Scan for the cell matching the given text and deliver its (x, y) coordinate at center. 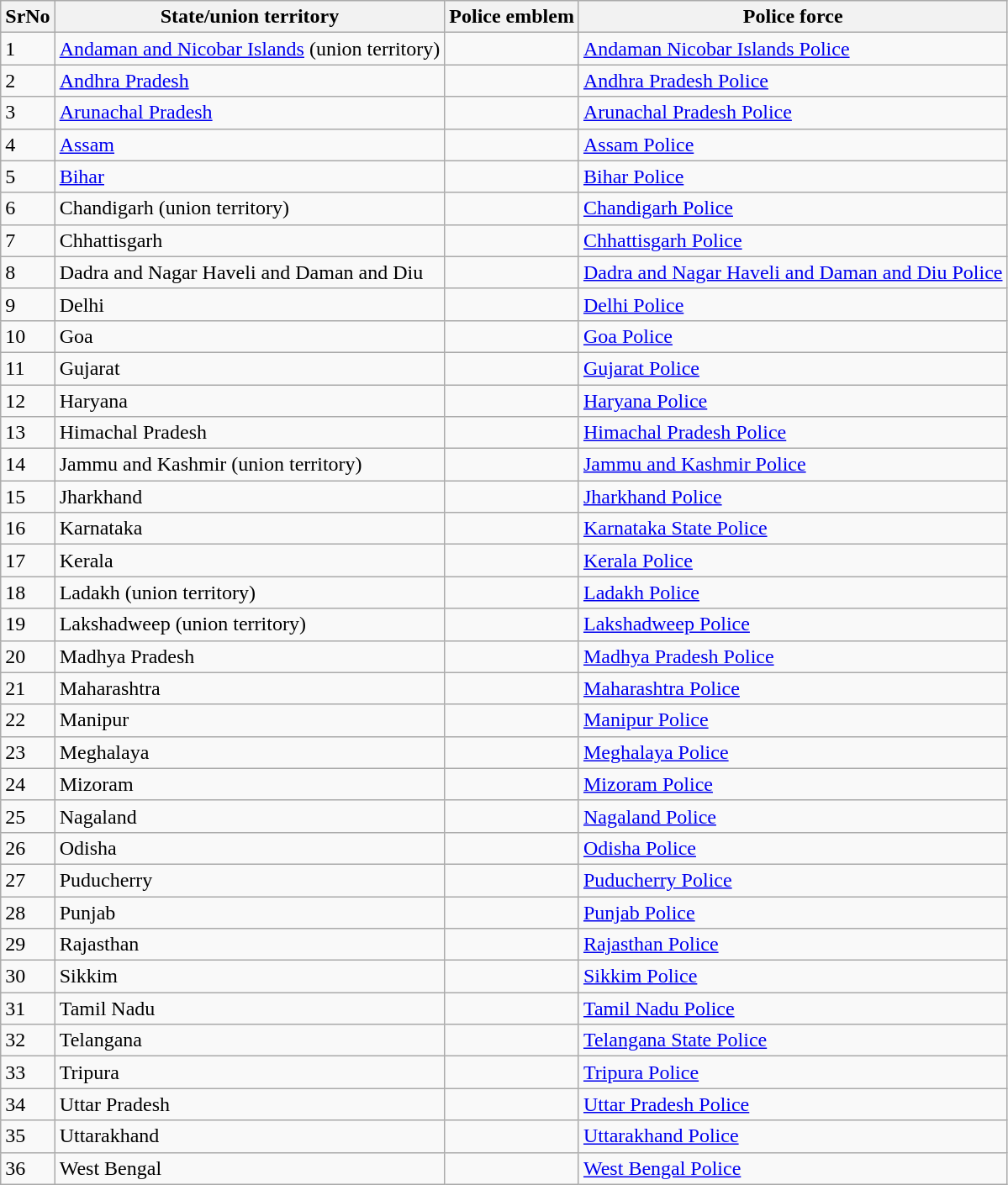
Lakshadweep Police (793, 624)
Karnataka (250, 529)
16 (28, 529)
Jammu and Kashmir (union territory) (250, 465)
Odisha (250, 848)
17 (28, 561)
29 (28, 945)
Assam (250, 145)
Andhra Pradesh Police (793, 81)
Rajasthan (250, 945)
Telangana State Police (793, 1040)
Chandigarh (union territory) (250, 208)
Delhi (250, 304)
9 (28, 304)
West Bengal Police (793, 1168)
21 (28, 688)
Gujarat Police (793, 368)
22 (28, 720)
Meghalaya (250, 752)
7 (28, 240)
West Bengal (250, 1168)
Ladakh (union territory) (250, 592)
Tripura (250, 1072)
23 (28, 752)
Tamil Nadu (250, 1009)
Madhya Pradesh (250, 656)
Telangana (250, 1040)
1 (28, 49)
32 (28, 1040)
Rajasthan Police (793, 945)
Puducherry (250, 880)
19 (28, 624)
Kerala Police (793, 561)
Arunachal Pradesh Police (793, 113)
Police force (793, 17)
Himachal Pradesh (250, 433)
Bihar (250, 176)
Assam Police (793, 145)
13 (28, 433)
Punjab (250, 912)
Uttarakhand Police (793, 1136)
18 (28, 592)
33 (28, 1072)
Nagaland (250, 816)
14 (28, 465)
Mizoram Police (793, 784)
Ladakh Police (793, 592)
Andaman and Nicobar Islands (union territory) (250, 49)
Jammu and Kashmir Police (793, 465)
11 (28, 368)
SrNo (28, 17)
Arunachal Pradesh (250, 113)
26 (28, 848)
Himachal Pradesh Police (793, 433)
Manipur Police (793, 720)
Chhattisgarh Police (793, 240)
Gujarat (250, 368)
28 (28, 912)
8 (28, 272)
35 (28, 1136)
34 (28, 1104)
2 (28, 81)
36 (28, 1168)
Odisha Police (793, 848)
Madhya Pradesh Police (793, 656)
Sikkim (250, 977)
Jharkhand (250, 497)
15 (28, 497)
Haryana (250, 401)
Andaman Nicobar Islands Police (793, 49)
Haryana Police (793, 401)
Chandigarh Police (793, 208)
Police emblem (512, 17)
Goa Police (793, 336)
25 (28, 816)
Uttar Pradesh Police (793, 1104)
5 (28, 176)
27 (28, 880)
Bihar Police (793, 176)
Kerala (250, 561)
Karnataka State Police (793, 529)
Lakshadweep (union territory) (250, 624)
31 (28, 1009)
Mizoram (250, 784)
4 (28, 145)
Maharashtra Police (793, 688)
Goa (250, 336)
Chhattisgarh (250, 240)
Andhra Pradesh (250, 81)
6 (28, 208)
Maharashtra (250, 688)
Sikkim Police (793, 977)
Delhi Police (793, 304)
Tamil Nadu Police (793, 1009)
20 (28, 656)
Uttarakhand (250, 1136)
Tripura Police (793, 1072)
Jharkhand Police (793, 497)
Dadra and Nagar Haveli and Daman and Diu (250, 272)
Manipur (250, 720)
Punjab Police (793, 912)
Puducherry Police (793, 880)
24 (28, 784)
Meghalaya Police (793, 752)
Uttar Pradesh (250, 1104)
State/union territory (250, 17)
3 (28, 113)
Dadra and Nagar Haveli and Daman and Diu Police (793, 272)
10 (28, 336)
30 (28, 977)
Nagaland Police (793, 816)
12 (28, 401)
